Output the [X, Y] coordinate of the center of the cell containing the given text.  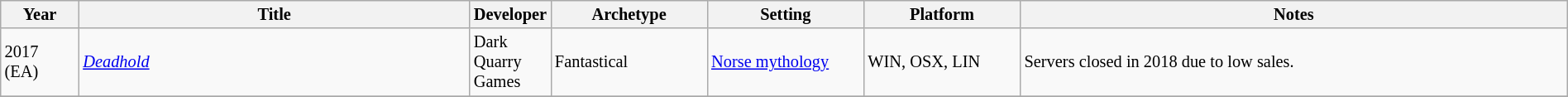
Platform [941, 14]
Fantastical [629, 62]
WIN, OSX, LIN [941, 62]
2017 (EA) [40, 62]
Year [40, 14]
Setting [786, 14]
Dark Quarry Games [510, 62]
Norse mythology [786, 62]
Title [275, 14]
Notes [1294, 14]
Servers closed in 2018 due to low sales. [1294, 62]
Archetype [629, 14]
Developer [510, 14]
Deadhold [275, 62]
